Return the (x, y) coordinate for the center point of the cell that contains the specified text.  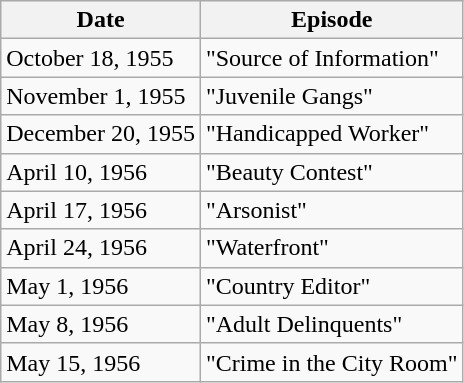
December 20, 1955 (101, 134)
May 8, 1956 (101, 324)
October 18, 1955 (101, 58)
May 15, 1956 (101, 362)
April 17, 1956 (101, 210)
Episode (332, 20)
"Waterfront" (332, 248)
November 1, 1955 (101, 96)
"Adult Delinquents" (332, 324)
May 1, 1956 (101, 286)
April 10, 1956 (101, 172)
April 24, 1956 (101, 248)
"Crime in the City Room" (332, 362)
"Juvenile Gangs" (332, 96)
"Arsonist" (332, 210)
"Beauty Contest" (332, 172)
"Handicapped Worker" (332, 134)
"Source of Information" (332, 58)
Date (101, 20)
"Country Editor" (332, 286)
